Locate the cell with the specified text and output its [x, y] center coordinate. 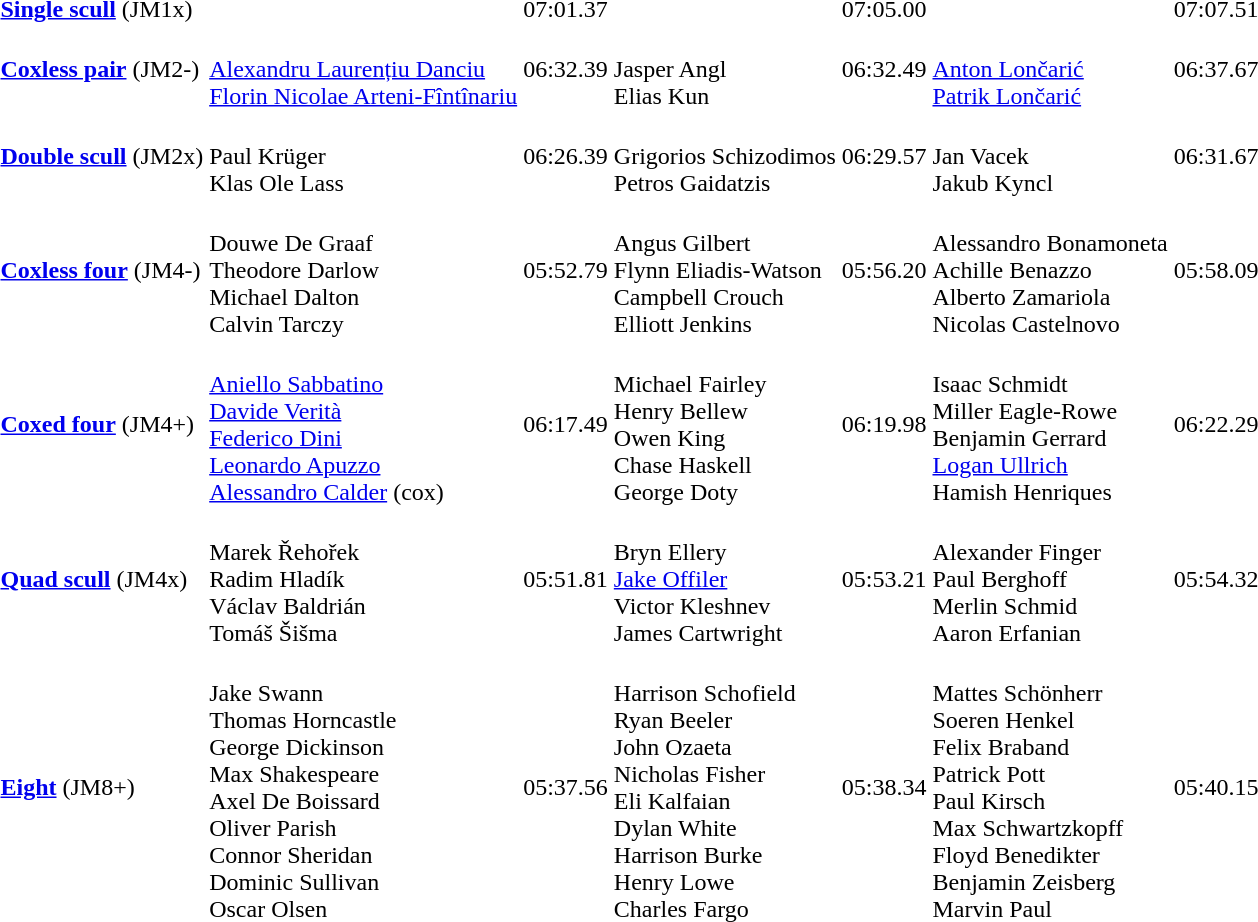
Alexandru Laurențiu DanciuFlorin Nicolae Arteni-Fîntînariu [364, 69]
06:29.57 [884, 156]
06:32.39 [566, 69]
06:32.49 [884, 69]
Bryn ElleryJake OffilerVictor KleshnevJames Cartwright [724, 579]
Jan VacekJakub Kyncl [1050, 156]
Douwe De GraafTheodore DarlowMichael DaltonCalvin Tarczy [364, 270]
06:17.49 [566, 424]
Isaac SchmidtMiller Eagle-RoweBenjamin GerrardLogan UllrichHamish Henriques [1050, 424]
05:52.79 [566, 270]
Grigorios SchizodimosPetros Gaidatzis [724, 156]
Jasper AnglElias Kun [724, 69]
Aniello SabbatinoDavide VeritàFederico DiniLeonardo ApuzzoAlessandro Calder (cox) [364, 424]
05:51.81 [566, 579]
06:26.39 [566, 156]
Alessandro BonamonetaAchille BenazzoAlberto ZamariolaNicolas Castelnovo [1050, 270]
Marek ŘehořekRadim HladíkVáclav BaldriánTomáš Šišma [364, 579]
Michael FairleyHenry BellewOwen KingChase HaskellGeorge Doty [724, 424]
Alexander FingerPaul BerghoffMerlin SchmidAaron Erfanian [1050, 579]
Anton LončarićPatrik Lončarić [1050, 69]
06:19.98 [884, 424]
Paul KrügerKlas Ole Lass [364, 156]
Angus GilbertFlynn Eliadis-WatsonCampbell CrouchElliott Jenkins [724, 270]
05:56.20 [884, 270]
05:53.21 [884, 579]
